Return [x, y] of the center of cell containing provided text 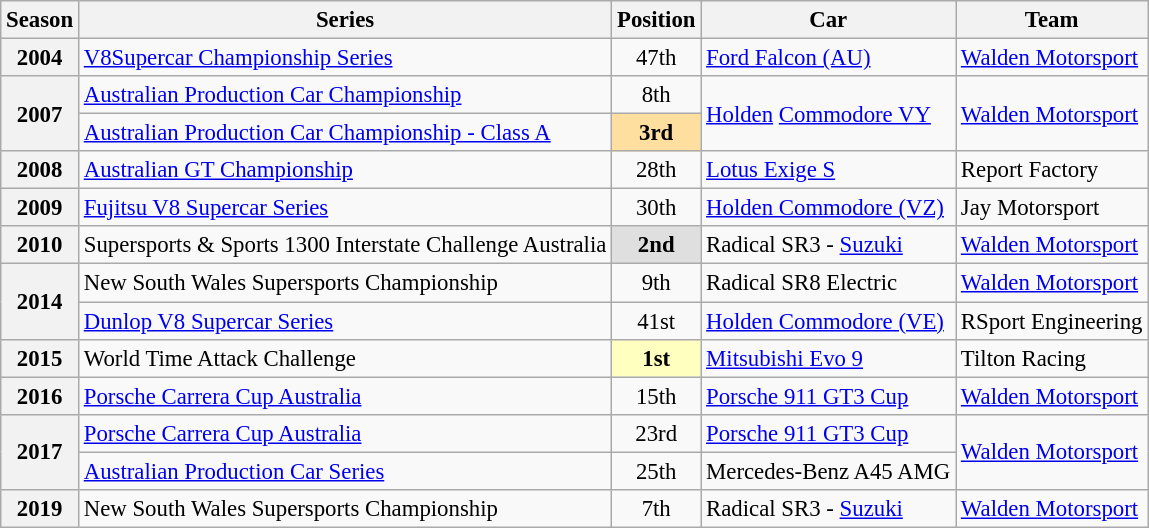
25th [656, 471]
Team [1052, 20]
2015 [40, 358]
Holden Commodore (VE) [828, 321]
23rd [656, 433]
2019 [40, 509]
3rd [656, 133]
Supersports & Sports 1300 Interstate Challenge Australia [344, 245]
Mitsubishi Evo 9 [828, 358]
Jay Motorsport [1052, 208]
2009 [40, 208]
Lotus Exige S [828, 170]
Position [656, 20]
World Time Attack Challenge [344, 358]
Report Factory [1052, 170]
Australian Production Car Series [344, 471]
2016 [40, 396]
Mercedes-Benz A45 AMG [828, 471]
2010 [40, 245]
2nd [656, 245]
Tilton Racing [1052, 358]
Australian Production Car Championship - Class A [344, 133]
Australian Production Car Championship [344, 95]
1st [656, 358]
15th [656, 396]
28th [656, 170]
2004 [40, 58]
2008 [40, 170]
30th [656, 208]
Ford Falcon (AU) [828, 58]
Fujitsu V8 Supercar Series [344, 208]
7th [656, 509]
Dunlop V8 Supercar Series [344, 321]
RSport Engineering [1052, 321]
8th [656, 95]
Holden Commodore (VZ) [828, 208]
Australian GT Championship [344, 170]
Radical SR8 Electric [828, 283]
2014 [40, 302]
V8Supercar Championship Series [344, 58]
2017 [40, 452]
Season [40, 20]
9th [656, 283]
Series [344, 20]
Holden Commodore VY [828, 114]
41st [656, 321]
47th [656, 58]
Car [828, 20]
2007 [40, 114]
